Return (X, Y) of the center of cell containing provided text 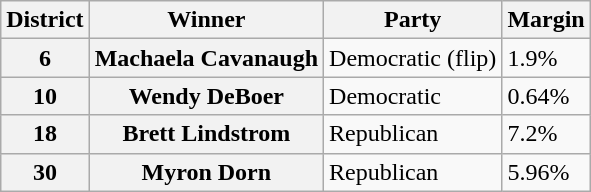
10 (45, 96)
Democratic (413, 96)
5.96% (546, 172)
Democratic (flip) (413, 58)
Party (413, 20)
Winner (206, 20)
6 (45, 58)
0.64% (546, 96)
18 (45, 134)
30 (45, 172)
7.2% (546, 134)
Machaela Cavanaugh (206, 58)
Margin (546, 20)
Myron Dorn (206, 172)
1.9% (546, 58)
District (45, 20)
Brett Lindstrom (206, 134)
Wendy DeBoer (206, 96)
